Output the [x, y] coordinate of the center of the cell containing the given text.  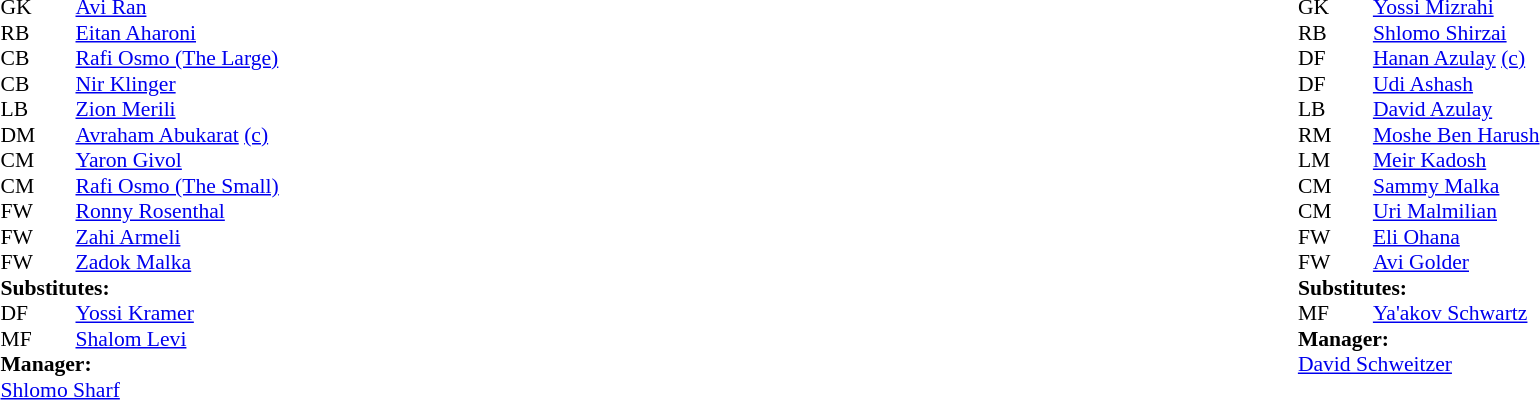
Shlomo Shirzai [1456, 33]
Zahi Armeli [178, 237]
Rafi Osmo (The Small) [178, 186]
Shalom Levi [178, 339]
DM [19, 135]
Rafi Osmo (The Large) [178, 59]
Eitan Aharoni [178, 33]
Sammy Malka [1456, 186]
Ronny Rosenthal [178, 211]
LM [1317, 161]
Zion Merili [178, 109]
Avraham Abukarat (c) [178, 135]
David Azulay [1456, 109]
Ya'akov Schwartz [1456, 313]
Eli Ohana [1456, 237]
Moshe Ben Harush [1456, 135]
Nir Klinger [178, 84]
Meir Kadosh [1456, 161]
Yaron Givol [178, 161]
Hanan Azulay (c) [1456, 59]
Udi Ashash [1456, 84]
RM [1317, 135]
Zadok Malka [178, 263]
Uri Malmilian [1456, 211]
Avi Golder [1456, 263]
David Schweitzer [1419, 365]
Yossi Kramer [178, 313]
